Capture the cell that displays the provided text and extract its [X, Y] central coordinate. 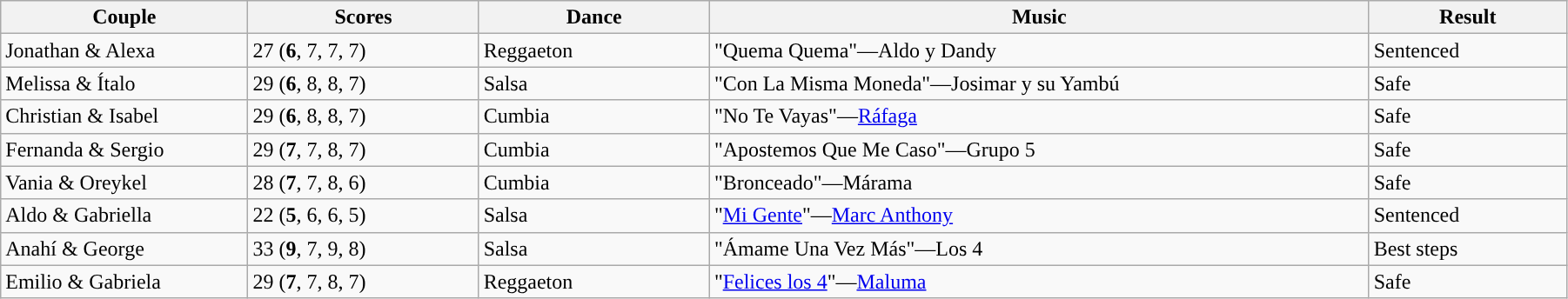
"Con La Misma Moneda"—Josimar y su Yambú [1039, 83]
Melissa & Ítalo [124, 83]
Aldo & Gabriella [124, 216]
"Quema Quema"—Aldo y Dandy [1039, 50]
33 (9, 7, 9, 8) [364, 249]
"Felices los 4"—Maluma [1039, 282]
28 (7, 7, 8, 6) [364, 183]
Jonathan & Alexa [124, 50]
27 (6, 7, 7, 7) [364, 50]
Scores [364, 17]
Christian & Isabel [124, 116]
Music [1039, 17]
22 (5, 6, 6, 5) [364, 216]
Anahí & George [124, 249]
"Bronceado"—Márama [1039, 183]
"Ámame Una Vez Más"—Los 4 [1039, 249]
Couple [124, 17]
Result [1467, 17]
"Mi Gente"—Marc Anthony [1039, 216]
Emilio & Gabriela [124, 282]
"No Te Vayas"—Ráfaga [1039, 116]
Best steps [1467, 249]
Dance [593, 17]
Vania & Oreykel [124, 183]
Fernanda & Sergio [124, 149]
"Apostemos Que Me Caso"—Grupo 5 [1039, 149]
